Determine the [X, Y] coordinate at the center of the cell enclosing the given text.  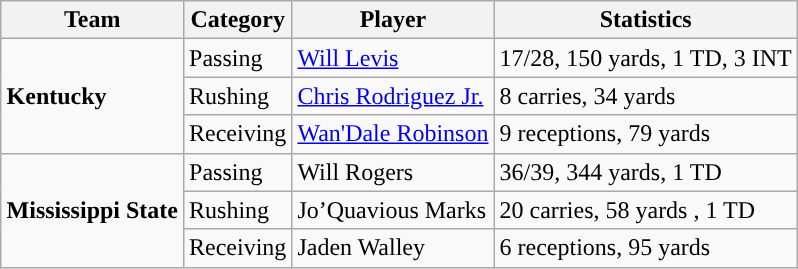
8 carries, 34 yards [646, 96]
Wan'Dale Robinson [393, 134]
Category [238, 20]
36/39, 344 yards, 1 TD [646, 172]
Mississippi State [92, 210]
Jo’Quavious Marks [393, 210]
17/28, 150 yards, 1 TD, 3 INT [646, 58]
Statistics [646, 20]
Team [92, 20]
20 carries, 58 yards , 1 TD [646, 210]
Kentucky [92, 96]
Will Rogers [393, 172]
Jaden Walley [393, 248]
6 receptions, 95 yards [646, 248]
Chris Rodriguez Jr. [393, 96]
9 receptions, 79 yards [646, 134]
Will Levis [393, 58]
Player [393, 20]
